Output the [X, Y] coordinate of the center of the cell containing the given text.  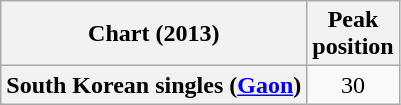
Peakposition [353, 34]
South Korean singles (Gaon) [154, 85]
Chart (2013) [154, 34]
30 [353, 85]
